Search for the cell housing the specified text and yield its [x, y] center coordinate. 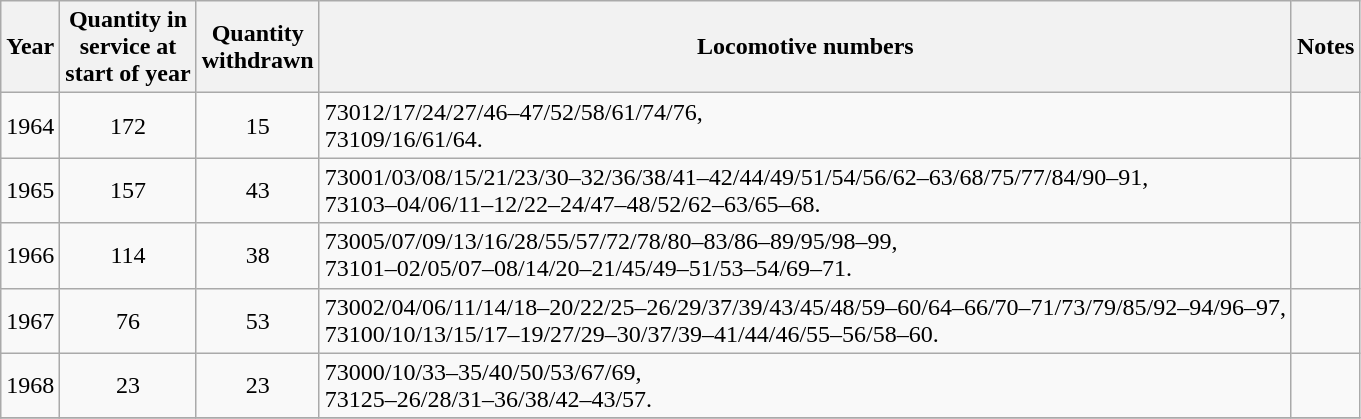
Quantity inservice atstart of year [128, 47]
1964 [30, 126]
Year [30, 47]
1965 [30, 190]
76 [128, 320]
73005/07/09/13/16/28/55/57/72/78/80–83/86–89/95/98–99,73101–02/05/07–08/14/20–21/45/49–51/53–54/69–71. [805, 256]
Locomotive numbers [805, 47]
73012/17/24/27/46–47/52/58/61/74/76,73109/16/61/64. [805, 126]
73002/04/06/11/14/18–20/22/25–26/29/37/39/43/45/48/59–60/64–66/70–71/73/79/85/92–94/96–97,73100/10/13/15/17–19/27/29–30/37/39–41/44/46/55–56/58–60. [805, 320]
1968 [30, 386]
1966 [30, 256]
1967 [30, 320]
15 [258, 126]
73001/03/08/15/21/23/30–32/36/38/41–42/44/49/51/54/56/62–63/68/75/77/84/90–91,73103–04/06/11–12/22–24/47–48/52/62–63/65–68. [805, 190]
43 [258, 190]
53 [258, 320]
157 [128, 190]
38 [258, 256]
114 [128, 256]
172 [128, 126]
Notes [1325, 47]
73000/10/33–35/40/50/53/67/69,73125–26/28/31–36/38/42–43/57. [805, 386]
Quantitywithdrawn [258, 47]
